Output the (X, Y) coordinate of the center of the cell containing the given text.  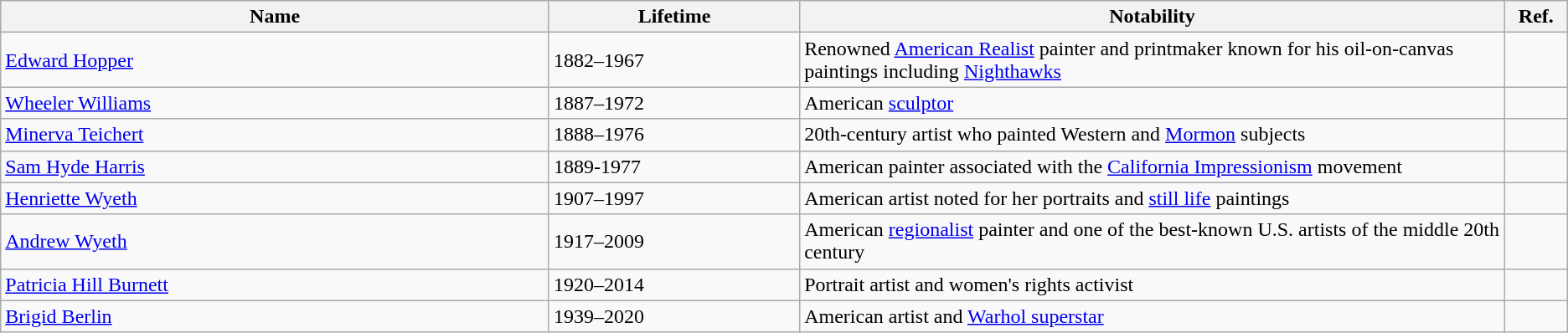
Brigid Berlin (275, 316)
1920–2014 (673, 284)
1887–1972 (673, 103)
Name (275, 17)
1917–2009 (673, 241)
American artist and Warhol superstar (1153, 316)
Portrait artist and women's rights activist (1153, 284)
1907–1997 (673, 198)
American artist noted for her portraits and still life paintings (1153, 198)
Henriette Wyeth (275, 198)
Ref. (1536, 17)
1888–1976 (673, 135)
Lifetime (673, 17)
Patricia Hill Burnett (275, 284)
Wheeler Williams (275, 103)
American regionalist painter and one of the best-known U.S. artists of the middle 20th century (1153, 241)
20th-century artist who painted Western and Mormon subjects (1153, 135)
1939–2020 (673, 316)
American painter associated with the California Impressionism movement (1153, 166)
Andrew Wyeth (275, 241)
Sam Hyde Harris (275, 166)
Edward Hopper (275, 60)
American sculptor (1153, 103)
Renowned American Realist painter and printmaker known for his oil-on-canvas paintings including Nighthawks (1153, 60)
Minerva Teichert (275, 135)
1889-1977 (673, 166)
1882–1967 (673, 60)
Notability (1153, 17)
